From the cell containing the given text, extract its center point as [X, Y] coordinate. 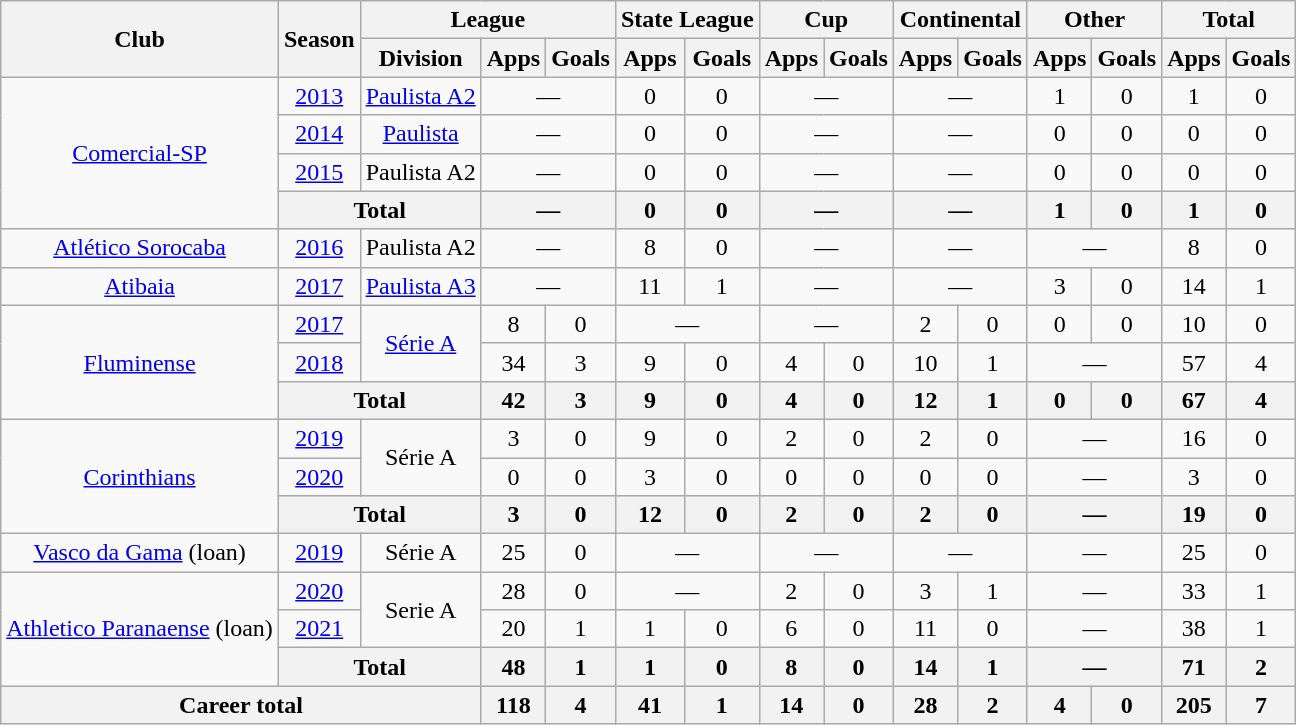
16 [1194, 438]
Comercial-SP [140, 153]
118 [513, 705]
Club [140, 39]
57 [1194, 362]
Continental [960, 20]
Fluminense [140, 362]
20 [513, 629]
7 [1261, 705]
2014 [319, 134]
38 [1194, 629]
Vasco da Gama (loan) [140, 553]
67 [1194, 400]
Career total [241, 705]
2021 [319, 629]
48 [513, 667]
Atlético Sorocaba [140, 248]
2015 [319, 172]
Atibaia [140, 286]
Corinthians [140, 476]
2018 [319, 362]
Paulista A3 [420, 286]
2013 [319, 96]
34 [513, 362]
Cup [826, 20]
League [488, 20]
Paulista [420, 134]
42 [513, 400]
19 [1194, 515]
71 [1194, 667]
Season [319, 39]
2016 [319, 248]
Athletico Paranaense (loan) [140, 629]
6 [791, 629]
Division [420, 58]
205 [1194, 705]
Serie A [420, 610]
41 [650, 705]
33 [1194, 591]
State League [687, 20]
Other [1094, 20]
